Find where the given text appears and provide that cell's center as [x, y] coordinate. 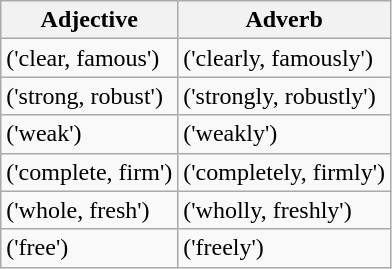
('clearly, famously') [284, 58]
('wholly, freshly') [284, 210]
('strongly, robustly') [284, 96]
('free') [90, 248]
Adverb [284, 20]
('completely, firmly') [284, 172]
('whole, fresh') [90, 210]
Adjective [90, 20]
('freely') [284, 248]
('weak') [90, 134]
('complete, firm') [90, 172]
('weakly') [284, 134]
('strong, robust') [90, 96]
('clear, famous') [90, 58]
